Locate the cell with the specified text and output its [x, y] center coordinate. 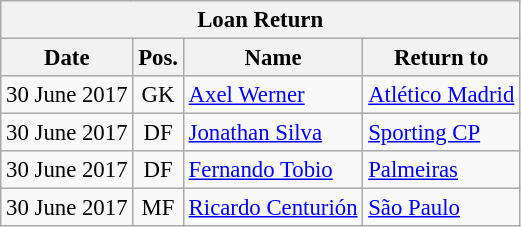
Return to [442, 58]
Date [67, 58]
Atlético Madrid [442, 95]
Loan Return [260, 20]
Name [273, 58]
MF [158, 208]
Ricardo Centurión [273, 208]
GK [158, 95]
Jonathan Silva [273, 133]
Sporting CP [442, 133]
Palmeiras [442, 170]
Fernando Tobio [273, 170]
Axel Werner [273, 95]
São Paulo [442, 208]
Pos. [158, 58]
